Return [X, Y] of the center of cell containing provided text 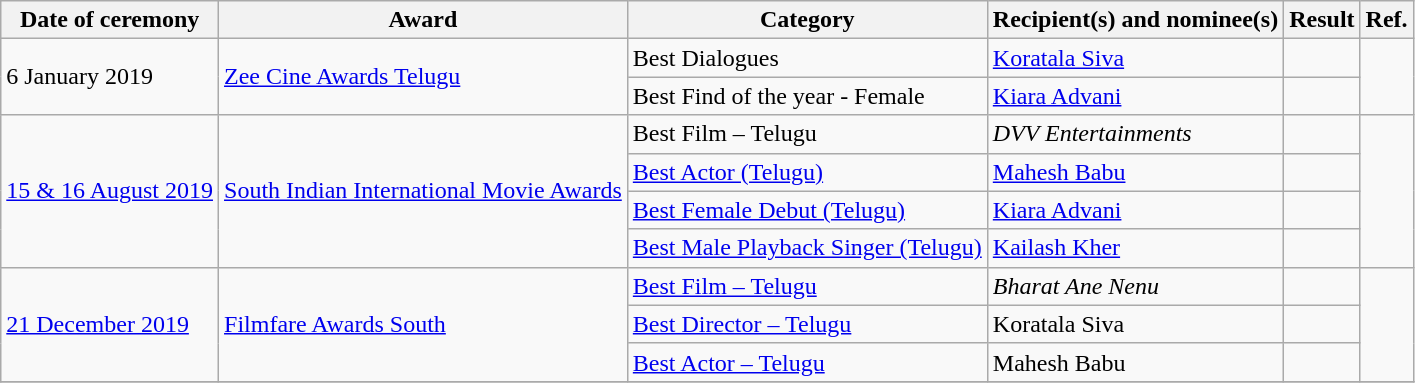
Recipient(s) and nominee(s) [1135, 20]
Best Dialogues [807, 58]
Best Find of the year - Female [807, 96]
Best Female Debut (Telugu) [807, 210]
Result [1322, 20]
Bharat Ane Nenu [1135, 286]
Award [424, 20]
Best Director – Telugu [807, 324]
DVV Entertainments [1135, 134]
Category [807, 20]
21 December 2019 [110, 324]
Date of ceremony [110, 20]
Zee Cine Awards Telugu [424, 77]
6 January 2019 [110, 77]
Best Male Playback Singer (Telugu) [807, 248]
Kailash Kher [1135, 248]
Ref. [1386, 20]
South Indian International Movie Awards [424, 191]
Best Actor – Telugu [807, 362]
Best Actor (Telugu) [807, 172]
15 & 16 August 2019 [110, 191]
Filmfare Awards South [424, 324]
